Capture the cell that displays the provided text and extract its [X, Y] central coordinate. 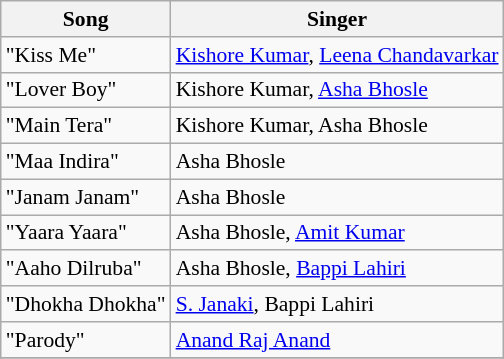
"Aaho Dilruba" [86, 269]
Asha Bhosle, Bappi Lahiri [338, 269]
"Dhokha Dhokha" [86, 304]
Asha Bhosle, Amit Kumar [338, 233]
S. Janaki, Bappi Lahiri [338, 304]
Singer [338, 19]
"Maa Indira" [86, 162]
Anand Raj Anand [338, 340]
"Lover Boy" [86, 90]
"Janam Janam" [86, 197]
"Kiss Me" [86, 55]
"Parody" [86, 340]
"Yaara Yaara" [86, 233]
"Main Tera" [86, 126]
Song [86, 19]
Kishore Kumar, Leena Chandavarkar [338, 55]
